Provide the [x, y] coordinate of the cell's center where the given text is located.  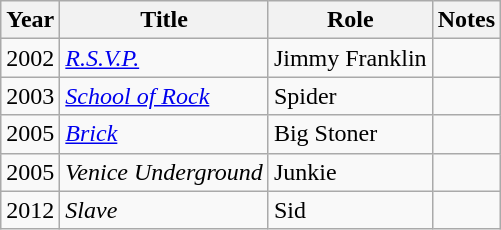
School of Rock [164, 96]
R.S.V.P. [164, 58]
2002 [30, 58]
Title [164, 20]
Big Stoner [350, 134]
Role [350, 20]
Spider [350, 96]
2012 [30, 210]
Jimmy Franklin [350, 58]
Junkie [350, 172]
2003 [30, 96]
Year [30, 20]
Venice Underground [164, 172]
Brick [164, 134]
Sid [350, 210]
Slave [164, 210]
Notes [466, 20]
